Return [X, Y] of the center of cell containing provided text 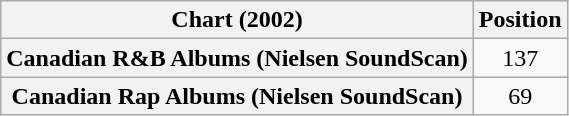
Canadian R&B Albums (Nielsen SoundScan) [238, 58]
137 [520, 58]
Chart (2002) [238, 20]
69 [520, 96]
Position [520, 20]
Canadian Rap Albums (Nielsen SoundScan) [238, 96]
